For the text-containing cell, return its midpoint in (X, Y) coordinate format. 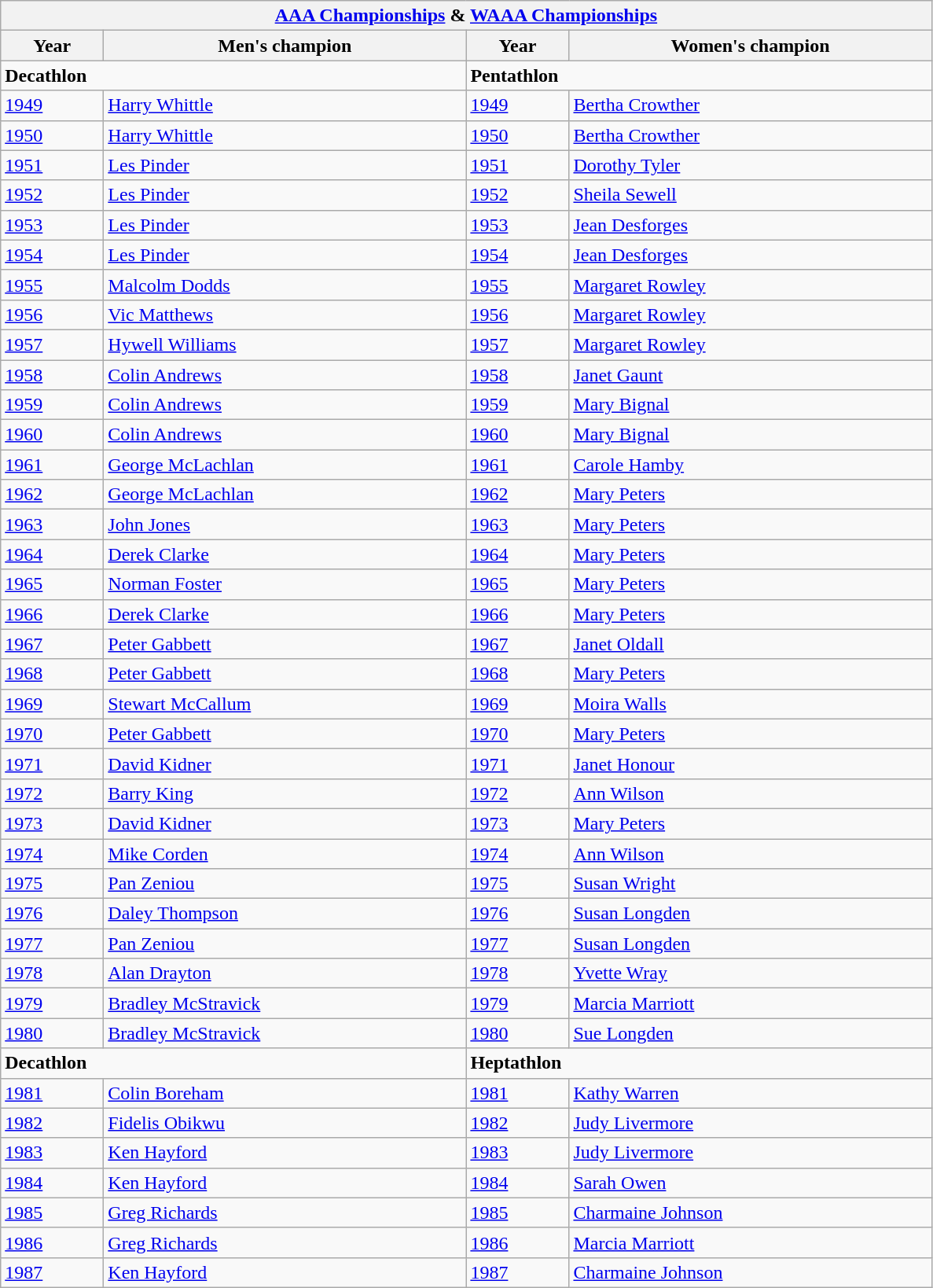
Yvette Wray (750, 973)
Colin Boreham (285, 1093)
Pentathlon (699, 75)
Barry King (285, 793)
Janet Oldall (750, 644)
Norman Foster (285, 584)
AAA Championships & WAAA Championships (466, 16)
Daley Thompson (285, 914)
Kathy Warren (750, 1093)
Sue Longden (750, 1033)
Fidelis Obikwu (285, 1123)
Mike Corden (285, 853)
Alan Drayton (285, 973)
Hywell Williams (285, 344)
Carole Hamby (750, 465)
Moira Walls (750, 704)
Sarah Owen (750, 1183)
Women's champion (750, 46)
Susan Wright (750, 884)
Janet Gaunt (750, 375)
Men's champion (285, 46)
Vic Matthews (285, 315)
Heptathlon (699, 1063)
Dorothy Tyler (750, 165)
Janet Honour (750, 764)
Malcolm Dodds (285, 285)
Stewart McCallum (285, 704)
John Jones (285, 524)
Sheila Sewell (750, 195)
